Find where the given text appears and provide that cell's center as (x, y) coordinate. 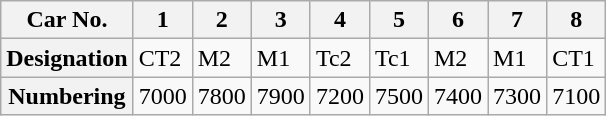
6 (458, 20)
7000 (162, 96)
3 (280, 20)
2 (222, 20)
1 (162, 20)
Tc2 (340, 58)
CT2 (162, 58)
4 (340, 20)
Numbering (67, 96)
7300 (518, 96)
CT1 (576, 58)
7500 (398, 96)
7200 (340, 96)
7 (518, 20)
5 (398, 20)
7800 (222, 96)
7900 (280, 96)
7100 (576, 96)
Designation (67, 58)
Car No. (67, 20)
8 (576, 20)
Tc1 (398, 58)
7400 (458, 96)
